Output the [x, y] coordinate of the center of the cell containing the given text.  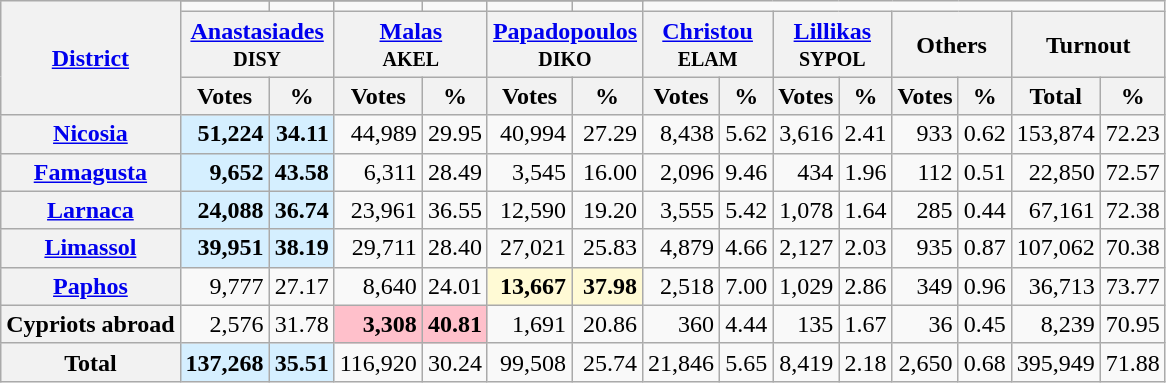
2.86 [866, 286]
9,652 [224, 172]
Others [952, 44]
3,545 [529, 172]
5.62 [746, 134]
3,555 [682, 210]
37.98 [608, 286]
39,951 [224, 248]
Famagusta [90, 172]
1.64 [866, 210]
AnastasiadesDISY [257, 44]
24,088 [224, 210]
27.17 [302, 286]
1,078 [806, 210]
360 [682, 324]
PapadopoulosDIKO [564, 44]
70.38 [1132, 248]
36 [925, 324]
Limassol [90, 248]
25.74 [608, 362]
2,096 [682, 172]
36.55 [454, 210]
12,590 [529, 210]
8,419 [806, 362]
29,711 [378, 248]
51,224 [224, 134]
9,777 [224, 286]
23,961 [378, 210]
7.00 [746, 286]
67,161 [1056, 210]
District [90, 58]
0.51 [984, 172]
4.66 [746, 248]
395,949 [1056, 362]
0.62 [984, 134]
ChristouELAM [708, 44]
434 [806, 172]
4,879 [682, 248]
40.81 [454, 324]
935 [925, 248]
34.11 [302, 134]
70.95 [1132, 324]
36.74 [302, 210]
349 [925, 286]
24.01 [454, 286]
21,846 [682, 362]
112 [925, 172]
73.77 [1132, 286]
285 [925, 210]
2,518 [682, 286]
25.83 [608, 248]
0.87 [984, 248]
29.95 [454, 134]
3,616 [806, 134]
153,874 [1056, 134]
6,311 [378, 172]
30.24 [454, 362]
Cypriots abroad [90, 324]
2,576 [224, 324]
1.96 [866, 172]
8,438 [682, 134]
1,691 [529, 324]
1.67 [866, 324]
LillikasSYPOL [832, 44]
107,062 [1056, 248]
20.86 [608, 324]
Nicosia [90, 134]
5.65 [746, 362]
72.23 [1132, 134]
5.42 [746, 210]
38.19 [302, 248]
933 [925, 134]
3,308 [378, 324]
0.68 [984, 362]
13,667 [529, 286]
72.38 [1132, 210]
2.18 [866, 362]
116,920 [378, 362]
27.29 [608, 134]
35.51 [302, 362]
31.78 [302, 324]
2.41 [866, 134]
9.46 [746, 172]
2,127 [806, 248]
43.58 [302, 172]
Paphos [90, 286]
99,508 [529, 362]
Larnaca [90, 210]
16.00 [608, 172]
4.44 [746, 324]
2.03 [866, 248]
1,029 [806, 286]
8,239 [1056, 324]
8,640 [378, 286]
0.44 [984, 210]
27,021 [529, 248]
71.88 [1132, 362]
0.96 [984, 286]
2,650 [925, 362]
137,268 [224, 362]
28.40 [454, 248]
19.20 [608, 210]
135 [806, 324]
72.57 [1132, 172]
Turnout [1088, 44]
40,994 [529, 134]
22,850 [1056, 172]
0.45 [984, 324]
36,713 [1056, 286]
MalasAKEL [410, 44]
44,989 [378, 134]
28.49 [454, 172]
